For the text-containing cell, return its midpoint in [X, Y] coordinate format. 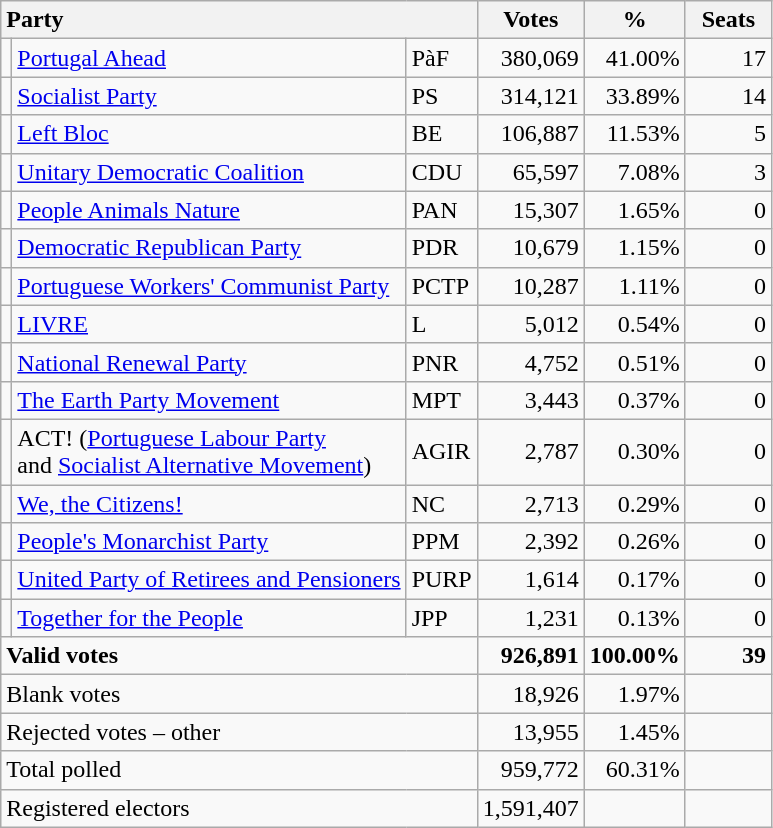
PNR [442, 362]
CDU [442, 172]
NC [442, 503]
Unitary Democratic Coalition [209, 172]
PS [442, 96]
Valid votes [239, 656]
3,443 [530, 400]
1.15% [634, 248]
4,752 [530, 362]
7.08% [634, 172]
Socialist Party [209, 96]
0.13% [634, 618]
106,887 [530, 134]
Blank votes [239, 694]
10,287 [530, 286]
18,926 [530, 694]
United Party of Retirees and Pensioners [209, 580]
1.11% [634, 286]
0.37% [634, 400]
0.26% [634, 542]
14 [728, 96]
3 [728, 172]
We, the Citizens! [209, 503]
National Renewal Party [209, 362]
10,679 [530, 248]
0.29% [634, 503]
1.45% [634, 732]
15,307 [530, 210]
0.17% [634, 580]
People's Monarchist Party [209, 542]
959,772 [530, 770]
% [634, 20]
39 [728, 656]
PàF [442, 58]
0.51% [634, 362]
ACT! (Portuguese Labour Partyand Socialist Alternative Movement) [209, 452]
Rejected votes – other [239, 732]
1,591,407 [530, 808]
2,713 [530, 503]
380,069 [530, 58]
Registered electors [239, 808]
Portugal Ahead [209, 58]
PPM [442, 542]
Left Bloc [209, 134]
41.00% [634, 58]
Portuguese Workers' Communist Party [209, 286]
PDR [442, 248]
Party [239, 20]
Democratic Republican Party [209, 248]
L [442, 324]
1,614 [530, 580]
BE [442, 134]
1.97% [634, 694]
2,392 [530, 542]
People Animals Nature [209, 210]
5,012 [530, 324]
The Earth Party Movement [209, 400]
Votes [530, 20]
5 [728, 134]
MPT [442, 400]
0.54% [634, 324]
PURP [442, 580]
314,121 [530, 96]
Together for the People [209, 618]
AGIR [442, 452]
Total polled [239, 770]
17 [728, 58]
1,231 [530, 618]
33.89% [634, 96]
PAN [442, 210]
13,955 [530, 732]
2,787 [530, 452]
65,597 [530, 172]
0.30% [634, 452]
LIVRE [209, 324]
11.53% [634, 134]
PCTP [442, 286]
926,891 [530, 656]
60.31% [634, 770]
1.65% [634, 210]
100.00% [634, 656]
Seats [728, 20]
JPP [442, 618]
